Detect which cell encompasses the target text, then output its (x, y) center coordinate. 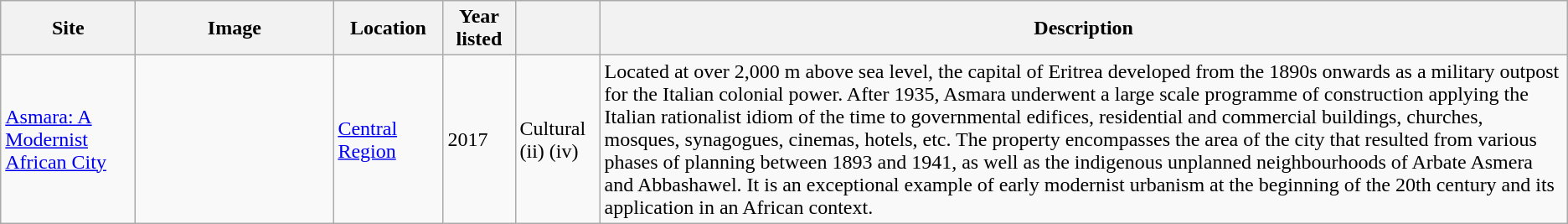
Description (1084, 29)
Location (389, 29)
Central Region (389, 139)
Year listed (479, 29)
2017 (479, 139)
Cultural (ii) (iv) (558, 139)
Site (69, 29)
Asmara: A Modernist African City (69, 139)
Image (235, 29)
